Find where the given text appears and provide that cell's center as (x, y) coordinate. 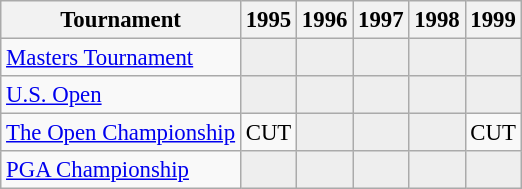
PGA Championship (121, 170)
1997 (381, 20)
Tournament (121, 20)
1999 (493, 20)
U.S. Open (121, 95)
Masters Tournament (121, 58)
1995 (268, 20)
1996 (325, 20)
1998 (437, 20)
The Open Championship (121, 133)
